Identify which cell holds the provided text, then report its (X, Y) central coordinate. 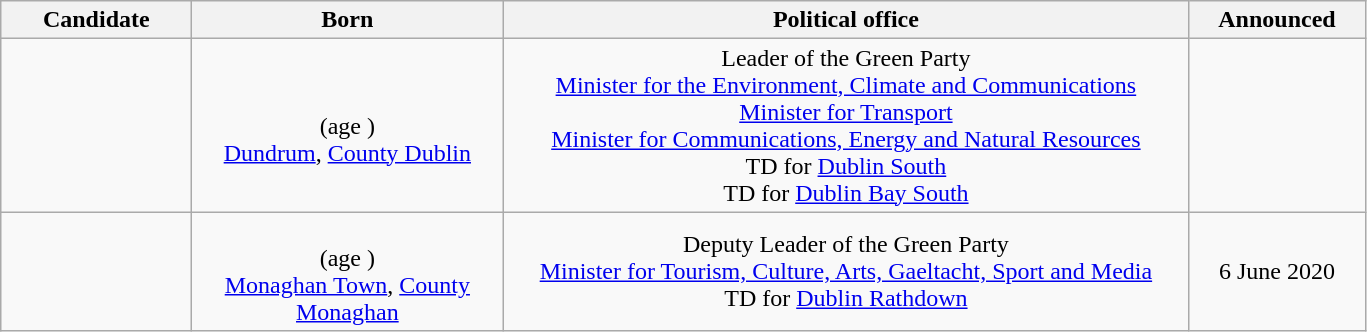
Announced (1277, 20)
6 June 2020 (1277, 272)
Political office (846, 20)
Deputy Leader of the Green Party Minister for Tourism, Culture, Arts, Gaeltacht, Sport and Media TD for Dublin Rathdown (846, 272)
Candidate (96, 20)
(age ) Monaghan Town, County Monaghan (348, 272)
(age )Dundrum, County Dublin (348, 126)
Born (348, 20)
